From the cell containing the given text, extract its center point as (x, y) coordinate. 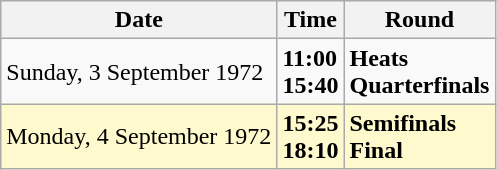
15:2518:10 (310, 136)
11:0015:40 (310, 72)
Date (139, 20)
Round (420, 20)
SemifinalsFinal (420, 136)
Monday, 4 September 1972 (139, 136)
Sunday, 3 September 1972 (139, 72)
Time (310, 20)
HeatsQuarterfinals (420, 72)
